For the text-containing cell, return its midpoint in [x, y] coordinate format. 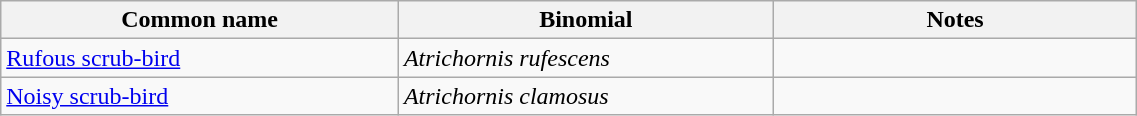
Notes [955, 20]
Rufous scrub-bird [200, 58]
Common name [200, 20]
Atrichornis rufescens [586, 58]
Atrichornis clamosus [586, 96]
Binomial [586, 20]
Noisy scrub-bird [200, 96]
